Identify which cell holds the provided text, then report its (x, y) central coordinate. 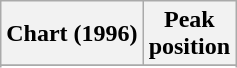
Peakposition (189, 34)
Chart (1996) (72, 34)
